Determine the (X, Y) coordinate at the center of the cell enclosing the given text.  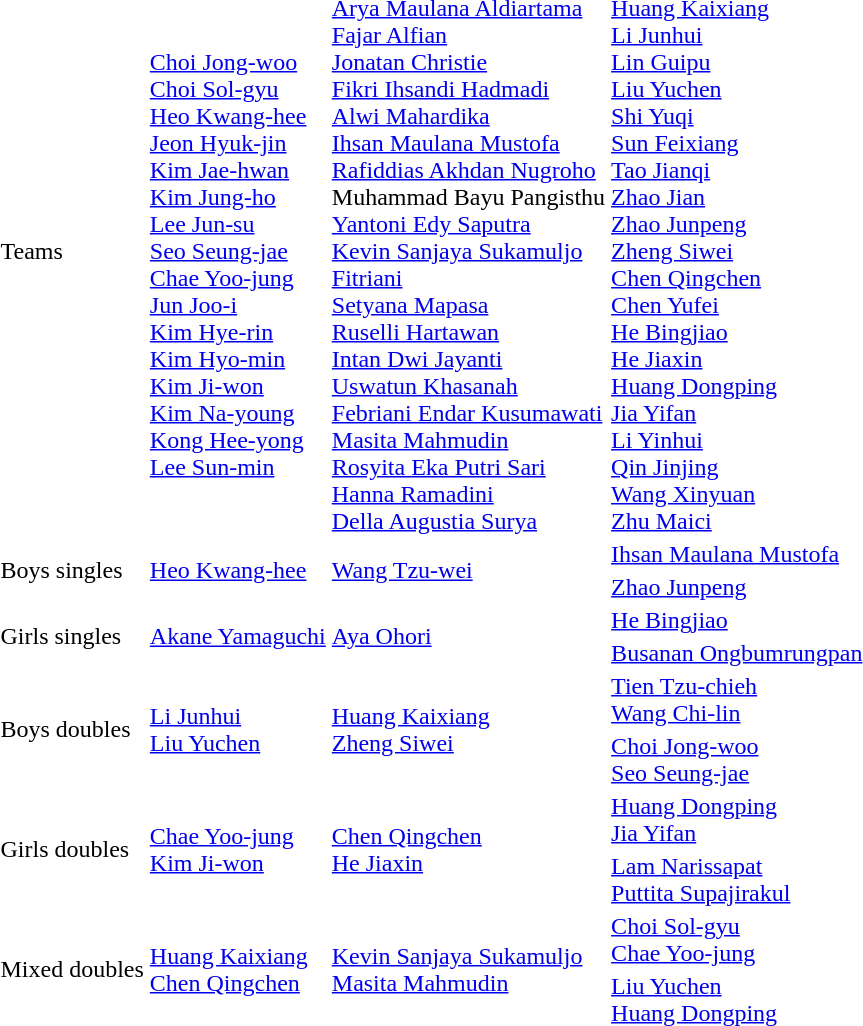
Heo Kwang-hee (238, 570)
Aya Ohori (468, 636)
Li Junhui Liu Yuchen (238, 730)
Huang Kaixiang Zheng Siwei (468, 730)
Chen Qingchen He Jiaxin (468, 850)
Akane Yamaguchi (238, 636)
Chae Yoo-jung Kim Ji-won (238, 850)
Wang Tzu-wei (468, 570)
